Return the (x, y) coordinate for the center point of the cell that contains the specified text.  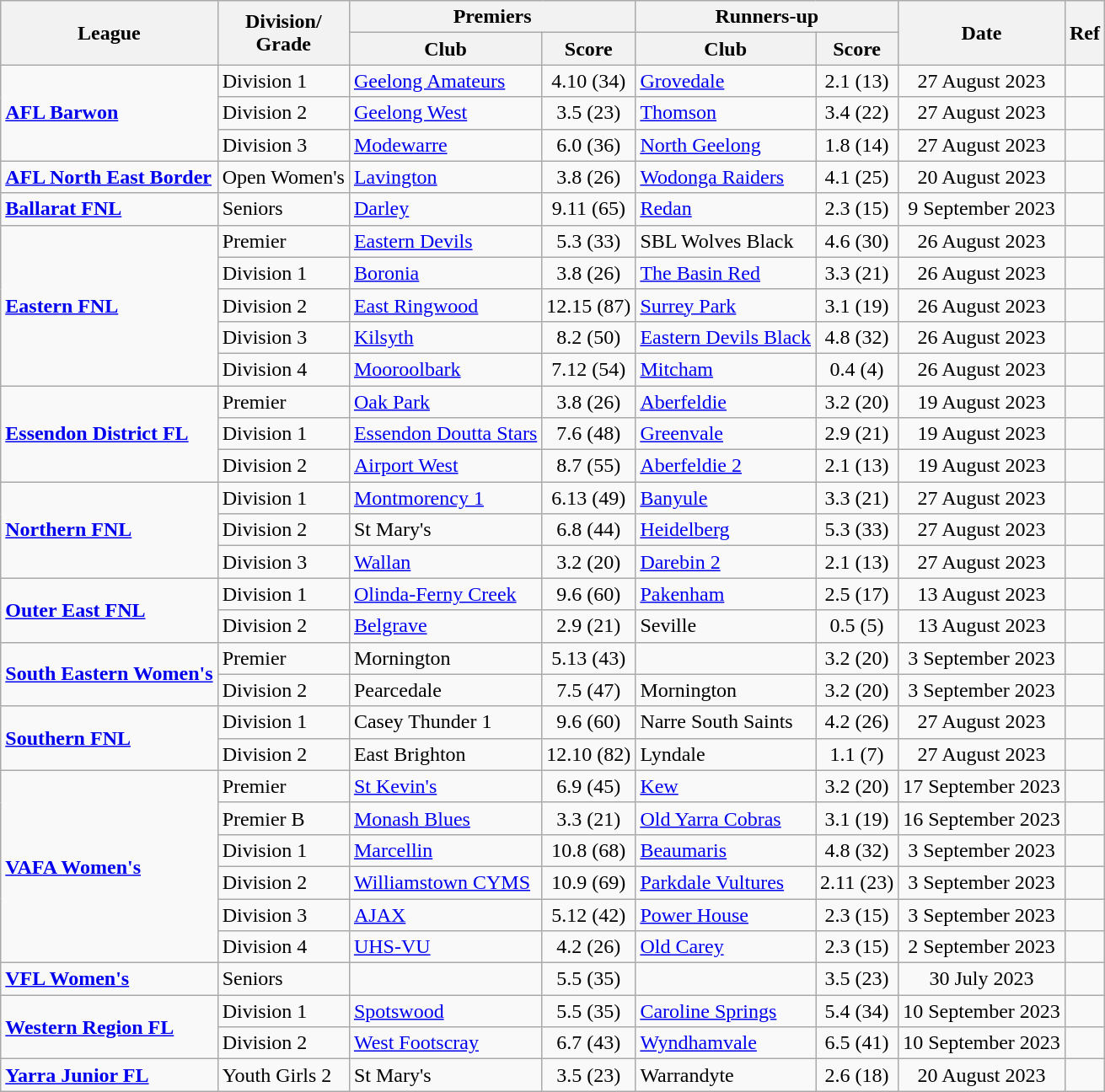
Modewarre (445, 145)
3.4 (22) (857, 113)
Grovedale (726, 81)
1.1 (7) (857, 754)
Wodonga Raiders (726, 177)
Outer East FNL (110, 610)
West Footscray (445, 1043)
SBL Wolves Black (726, 241)
4.1 (25) (857, 177)
Pearcedale (445, 690)
Belgrave (445, 626)
Redan (726, 209)
8.2 (50) (588, 337)
Lavington (445, 177)
Beaumaris (726, 850)
9.11 (65) (588, 209)
AFL Barwon (110, 113)
Oak Park (445, 402)
Essendon Doutta Stars (445, 434)
Greenvale (726, 434)
Montmorency 1 (445, 498)
East Brighton (445, 754)
North Geelong (726, 145)
The Basin Red (726, 273)
Surrey Park (726, 305)
Pakenham (726, 594)
Kilsyth (445, 337)
7.6 (48) (588, 434)
5.4 (34) (857, 1011)
Eastern Devils Black (726, 337)
6.9 (45) (588, 786)
Banyule (726, 498)
Geelong West (445, 113)
Boronia (445, 273)
Airport West (445, 466)
Premier B (283, 818)
4.6 (30) (857, 241)
Darley (445, 209)
Lyndale (726, 754)
AJAX (445, 914)
Mitcham (726, 369)
Darebin 2 (726, 562)
Olinda-Ferny Creek (445, 594)
Kew (726, 786)
Western Region FL (110, 1027)
Open Women's (283, 177)
Essendon District FL (110, 434)
Monash Blues (445, 818)
East Ringwood (445, 305)
1.8 (14) (857, 145)
Youth Girls 2 (283, 1075)
30 July 2023 (982, 979)
4.10 (34) (588, 81)
6.0 (36) (588, 145)
2 September 2023 (982, 947)
17 September 2023 (982, 786)
2.6 (18) (857, 1075)
2.5 (17) (857, 594)
8.7 (55) (588, 466)
League (110, 33)
Seville (726, 626)
Old Yarra Cobras (726, 818)
Parkdale Vultures (726, 882)
Ballarat FNL (110, 209)
7.5 (47) (588, 690)
Wyndhamvale (726, 1043)
12.10 (82) (588, 754)
Mooroolbark (445, 369)
Eastern Devils (445, 241)
Narre South Saints (726, 722)
5.12 (42) (588, 914)
Southern FNL (110, 738)
10.8 (68) (588, 850)
Warrandyte (726, 1075)
6.8 (44) (588, 530)
16 September 2023 (982, 818)
10.9 (69) (588, 882)
Eastern FNL (110, 305)
5.13 (43) (588, 658)
Geelong Amateurs (445, 81)
Date (982, 33)
Marcellin (445, 850)
Casey Thunder 1 (445, 722)
South Eastern Women's (110, 674)
6.13 (49) (588, 498)
Heidelberg (726, 530)
Old Carey (726, 947)
Aberfeldie 2 (726, 466)
St Kevin's (445, 786)
Premiers (492, 17)
Spotswood (445, 1011)
2.11 (23) (857, 882)
Williamstown CYMS (445, 882)
Thomson (726, 113)
VFL Women's (110, 979)
Yarra Junior FL (110, 1075)
Ref (1084, 33)
AFL North East Border (110, 177)
Wallan (445, 562)
6.7 (43) (588, 1043)
6.5 (41) (857, 1043)
Caroline Springs (726, 1011)
0.5 (5) (857, 626)
Aberfeldie (726, 402)
Division/Grade (283, 33)
Runners-up (767, 17)
VAFA Women's (110, 866)
12.15 (87) (588, 305)
UHS-VU (445, 947)
0.4 (4) (857, 369)
Power House (726, 914)
9 September 2023 (982, 209)
Northern FNL (110, 530)
7.12 (54) (588, 369)
